Determine the (x, y) coordinate at the center of the cell enclosing the given text.  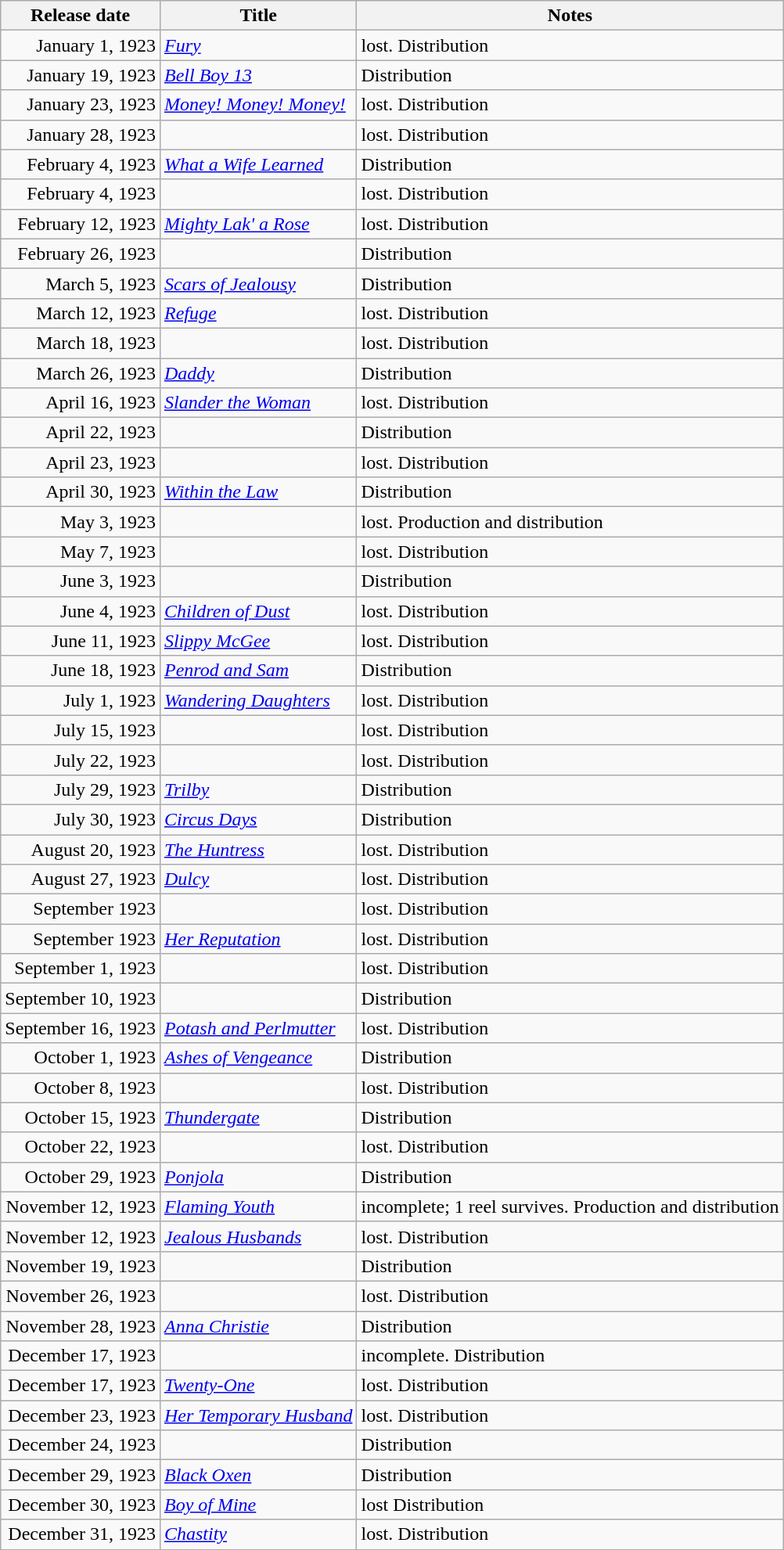
October 15, 1923 (81, 1117)
Notes (570, 16)
April 16, 1923 (81, 403)
June 11, 1923 (81, 641)
July 30, 1923 (81, 819)
October 1, 1923 (81, 1058)
Black Oxen (258, 1475)
Children of Dust (258, 611)
lost. Production and distribution (570, 522)
January 28, 1923 (81, 135)
January 1, 1923 (81, 45)
Dulcy (258, 879)
June 18, 1923 (81, 671)
Wandering Daughters (258, 700)
October 29, 1923 (81, 1177)
Thundergate (258, 1117)
September 1, 1923 (81, 969)
Scars of Jealousy (258, 283)
July 29, 1923 (81, 789)
What a Wife Learned (258, 164)
Slippy McGee (258, 641)
Jealous Husbands (258, 1236)
December 29, 1923 (81, 1475)
January 19, 1923 (81, 75)
Boy of Mine (258, 1505)
December 24, 1923 (81, 1445)
May 3, 1923 (81, 522)
Her Temporary Husband (258, 1415)
November 26, 1923 (81, 1296)
May 7, 1923 (81, 552)
Title (258, 16)
September 10, 1923 (81, 998)
lost Distribution (570, 1505)
October 8, 1923 (81, 1088)
Anna Christie (258, 1326)
April 23, 1923 (81, 462)
The Huntress (258, 849)
April 30, 1923 (81, 492)
June 4, 1923 (81, 611)
July 1, 1923 (81, 700)
Chastity (258, 1534)
March 12, 1923 (81, 313)
December 31, 1923 (81, 1534)
Money! Money! Money! (258, 105)
incomplete. Distribution (570, 1356)
Ashes of Vengeance (258, 1058)
June 3, 1923 (81, 581)
February 12, 1923 (81, 224)
Circus Days (258, 819)
Potash and Perlmutter (258, 1028)
Twenty-One (258, 1386)
October 22, 1923 (81, 1147)
March 5, 1923 (81, 283)
July 22, 1923 (81, 760)
November 19, 1923 (81, 1266)
August 27, 1923 (81, 879)
March 18, 1923 (81, 343)
Mighty Lak' a Rose (258, 224)
September 16, 1923 (81, 1028)
Penrod and Sam (258, 671)
Ponjola (258, 1177)
March 26, 1923 (81, 373)
Refuge (258, 313)
Her Reputation (258, 939)
January 23, 1923 (81, 105)
February 26, 1923 (81, 254)
April 22, 1923 (81, 433)
Bell Boy 13 (258, 75)
December 30, 1923 (81, 1505)
August 20, 1923 (81, 849)
Fury (258, 45)
incomplete; 1 reel survives. Production and distribution (570, 1207)
Trilby (258, 789)
Release date (81, 16)
December 23, 1923 (81, 1415)
Daddy (258, 373)
Flaming Youth (258, 1207)
Within the Law (258, 492)
Slander the Woman (258, 403)
July 15, 1923 (81, 730)
November 28, 1923 (81, 1326)
